Detect which cell encompasses the target text, then output its [X, Y] center coordinate. 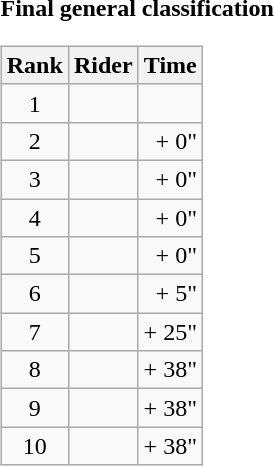
3 [34, 179]
8 [34, 370]
7 [34, 332]
+ 25" [170, 332]
Rank [34, 65]
1 [34, 103]
9 [34, 408]
10 [34, 446]
2 [34, 141]
Rider [103, 65]
5 [34, 256]
4 [34, 217]
Time [170, 65]
6 [34, 294]
+ 5" [170, 294]
